Determine the (X, Y) coordinate at the center of the cell enclosing the given text.  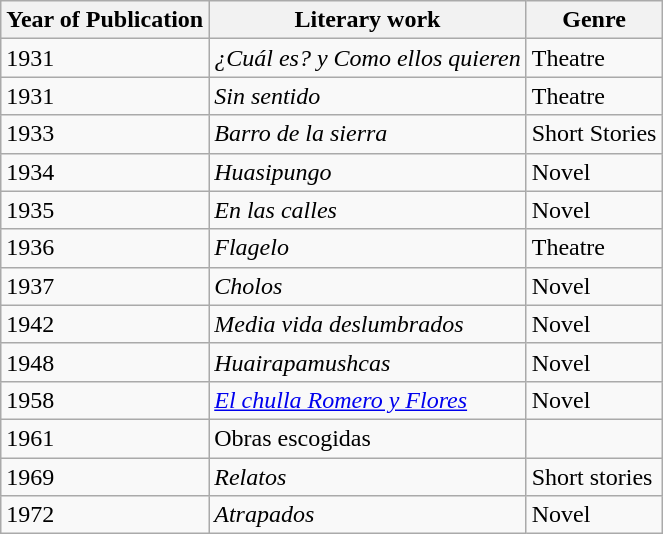
1961 (105, 438)
1934 (105, 172)
Sin sentido (368, 96)
1935 (105, 210)
1969 (105, 477)
Barro de la sierra (368, 134)
Media vida deslumbrados (368, 324)
¿Cuál es? y Como ellos quieren (368, 58)
Obras escogidas (368, 438)
El chulla Romero y Flores (368, 400)
1936 (105, 248)
En las calles (368, 210)
Relatos (368, 477)
1972 (105, 515)
Genre (594, 20)
Year of Publication (105, 20)
Literary work (368, 20)
Cholos (368, 286)
1942 (105, 324)
Short stories (594, 477)
Atrapados (368, 515)
1958 (105, 400)
1948 (105, 362)
Huairapamushcas (368, 362)
1933 (105, 134)
Short Stories (594, 134)
Flagelo (368, 248)
1937 (105, 286)
Huasipungo (368, 172)
